Detect which cell encompasses the target text, then output its [X, Y] center coordinate. 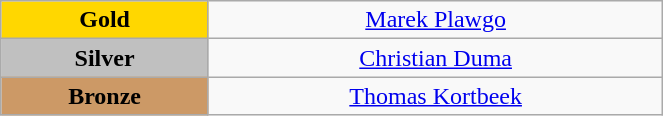
Bronze [105, 96]
Thomas Kortbeek [435, 96]
Silver [105, 58]
Christian Duma [435, 58]
Gold [105, 20]
Marek Plawgo [435, 20]
